Locate the cell with the specified text and output its [x, y] center coordinate. 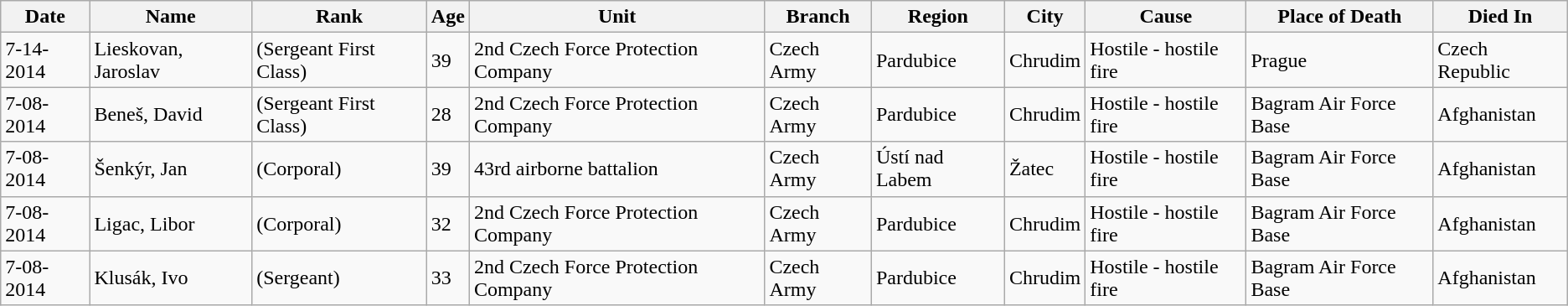
Ligac, Libor [171, 223]
Region [938, 17]
Rank [340, 17]
Place of Death [1340, 17]
Date [45, 17]
Cause [1166, 17]
Beneš, David [171, 114]
Ústí nad Labem [938, 169]
32 [447, 223]
7-14-2014 [45, 60]
Died In [1500, 17]
28 [447, 114]
Name [171, 17]
Klusák, Ivo [171, 278]
Lieskovan, Jaroslav [171, 60]
43rd airborne battalion [616, 169]
Unit [616, 17]
Šenkýr, Jan [171, 169]
(Sergeant) [340, 278]
Žatec [1044, 169]
Prague [1340, 60]
33 [447, 278]
Czech Republic [1500, 60]
Age [447, 17]
City [1044, 17]
Branch [818, 17]
